Return [X, Y] of the center of cell containing provided text 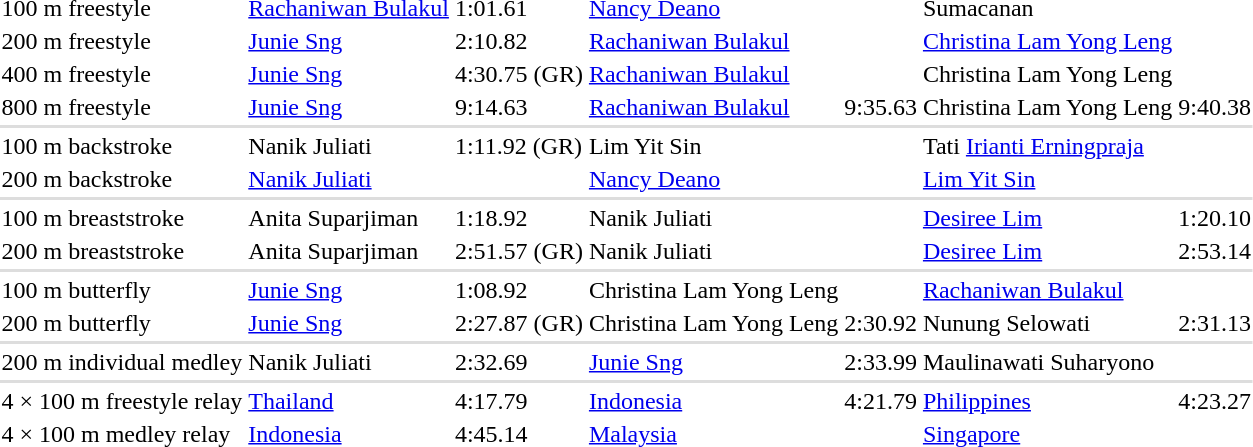
Indonesia [713, 401]
100 m butterfly [122, 290]
100 m backstroke [122, 146]
9:14.63 [518, 107]
9:40.38 [1215, 107]
1:20.10 [1215, 218]
Maulinawati Suharyono [1047, 362]
100 m breaststroke [122, 218]
4:17.79 [518, 401]
2:33.99 [881, 362]
1:18.92 [518, 218]
4:21.79 [881, 401]
2:30.92 [881, 323]
Nancy Deano [713, 179]
2:53.14 [1215, 251]
2:32.69 [518, 362]
Nunung Selowati [1047, 323]
200 m freestyle [122, 41]
4:23.27 [1215, 401]
2:10.82 [518, 41]
2:27.87 (GR) [518, 323]
200 m individual medley [122, 362]
2:31.13 [1215, 323]
400 m freestyle [122, 74]
4:30.75 (GR) [518, 74]
4 × 100 m freestyle relay [122, 401]
200 m butterfly [122, 323]
9:35.63 [881, 107]
Thailand [349, 401]
200 m breaststroke [122, 251]
2:51.57 (GR) [518, 251]
200 m backstroke [122, 179]
1:08.92 [518, 290]
Tati Irianti Erningpraja [1047, 146]
Philippines [1047, 401]
1:11.92 (GR) [518, 146]
800 m freestyle [122, 107]
